Return the (X, Y) coordinate for the center point of the cell that contains the specified text.  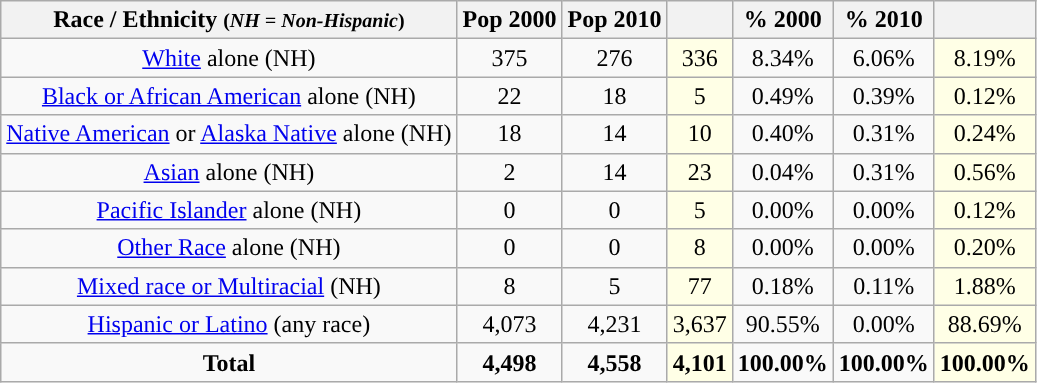
336 (700, 58)
4,498 (510, 362)
23 (700, 172)
Total (229, 362)
Black or African American alone (NH) (229, 96)
375 (510, 58)
Pacific Islander alone (NH) (229, 210)
90.55% (782, 324)
0.39% (884, 96)
88.69% (984, 324)
Native American or Alaska Native alone (NH) (229, 134)
0.11% (884, 286)
White alone (NH) (229, 58)
4,101 (700, 362)
77 (700, 286)
1.88% (984, 286)
4,231 (614, 324)
Pop 2010 (614, 20)
276 (614, 58)
0.56% (984, 172)
% 2010 (884, 20)
Other Race alone (NH) (229, 248)
4,073 (510, 324)
2 (510, 172)
8.19% (984, 58)
0.24% (984, 134)
22 (510, 96)
0.40% (782, 134)
0.18% (782, 286)
4,558 (614, 362)
Asian alone (NH) (229, 172)
Mixed race or Multiracial (NH) (229, 286)
8.34% (782, 58)
0.49% (782, 96)
Hispanic or Latino (any race) (229, 324)
10 (700, 134)
3,637 (700, 324)
Pop 2000 (510, 20)
% 2000 (782, 20)
Race / Ethnicity (NH = Non-Hispanic) (229, 20)
6.06% (884, 58)
0.20% (984, 248)
0.04% (782, 172)
